Identify which cell holds the provided text, then report its (X, Y) central coordinate. 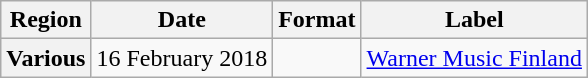
Format (317, 20)
Region (46, 20)
Warner Music Finland (474, 58)
16 February 2018 (182, 58)
Date (182, 20)
Various (46, 58)
Label (474, 20)
